Capture the cell that displays the provided text and extract its [X, Y] central coordinate. 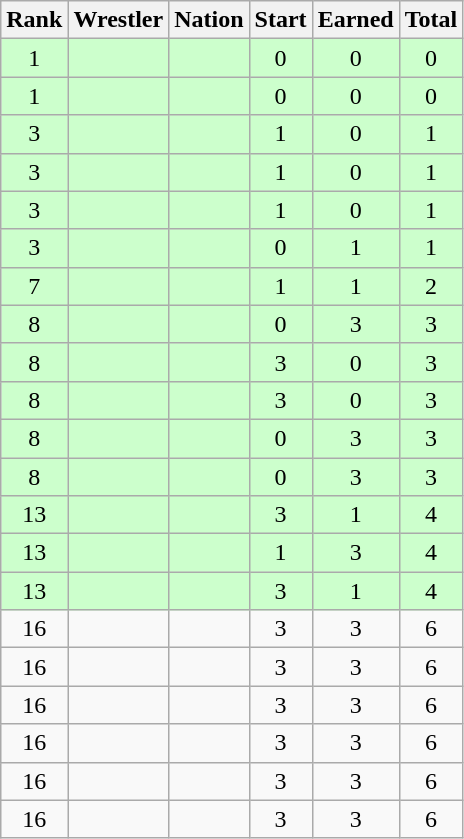
Earned [356, 20]
Nation [209, 20]
7 [34, 286]
Wrestler [118, 20]
2 [431, 286]
Rank [34, 20]
Start [280, 20]
Total [431, 20]
